From the cell containing the given text, extract its center point as (X, Y) coordinate. 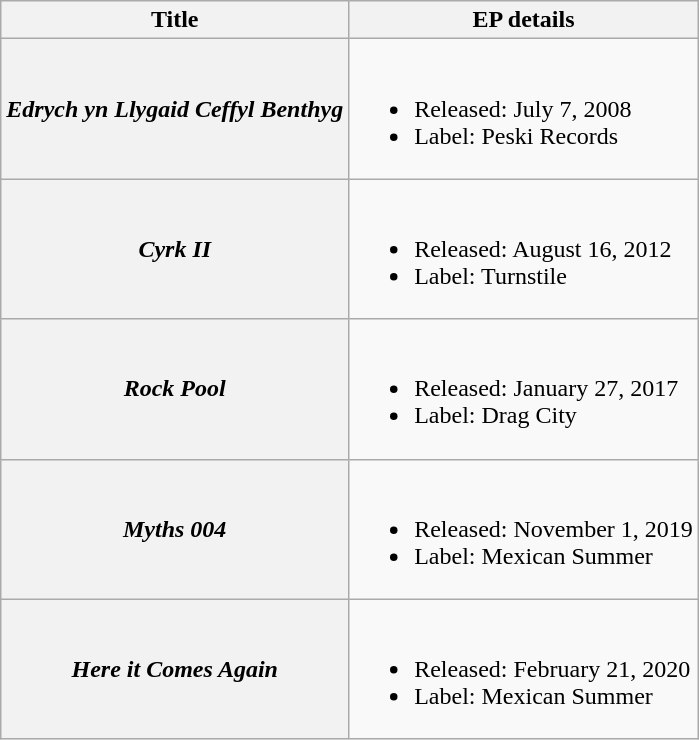
Edrych yn Llygaid Ceffyl Benthyg (175, 109)
Released: July 7, 2008Label: Peski Records (524, 109)
Here it Comes Again (175, 669)
Released: November 1, 2019Label: Mexican Summer (524, 529)
Cyrk II (175, 249)
Title (175, 20)
Myths 004 (175, 529)
Released: February 21, 2020Label: Mexican Summer (524, 669)
Rock Pool (175, 389)
Released: August 16, 2012Label: Turnstile (524, 249)
Released: January 27, 2017Label: Drag City (524, 389)
EP details (524, 20)
